Output the [X, Y] coordinate of the center of the cell containing the given text.  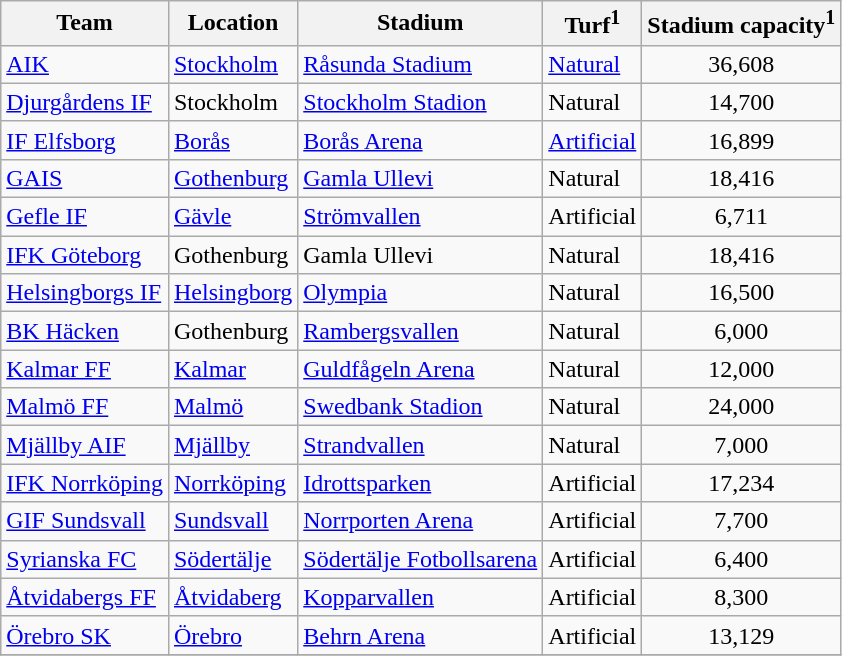
Norrporten Arena [420, 521]
AIK [85, 64]
IFK Norrköping [85, 483]
Djurgårdens IF [85, 102]
Mjällby AIF [85, 445]
Örebro [232, 635]
Team [85, 24]
17,234 [742, 483]
Åtvidaberg [232, 597]
Stadium capacity1 [742, 24]
Mjällby [232, 445]
24,000 [742, 407]
14,700 [742, 102]
BK Häcken [85, 331]
6,400 [742, 559]
Borås Arena [420, 140]
6,711 [742, 217]
Södertälje Fotbollsarena [420, 559]
Helsingborgs IF [85, 293]
Location [232, 24]
Södertälje [232, 559]
Behrn Arena [420, 635]
Råsunda Stadium [420, 64]
Kalmar FF [85, 369]
Syrianska FC [85, 559]
Kopparvallen [420, 597]
Rambergsvallen [420, 331]
Örebro SK [85, 635]
Stadium [420, 24]
Olympia [420, 293]
8,300 [742, 597]
13,129 [742, 635]
GAIS [85, 178]
Stockholm Stadion [420, 102]
Swedbank Stadion [420, 407]
16,899 [742, 140]
Sundsvall [232, 521]
Norrköping [232, 483]
GIF Sundsvall [85, 521]
7,700 [742, 521]
Turf1 [592, 24]
Borås [232, 140]
6,000 [742, 331]
16,500 [742, 293]
36,608 [742, 64]
Strömvallen [420, 217]
Strandvallen [420, 445]
IFK Göteborg [85, 255]
Idrottsparken [420, 483]
Malmö FF [85, 407]
7,000 [742, 445]
Gefle IF [85, 217]
Malmö [232, 407]
12,000 [742, 369]
Guldfågeln Arena [420, 369]
IF Elfsborg [85, 140]
Åtvidabergs FF [85, 597]
Helsingborg [232, 293]
Kalmar [232, 369]
Gävle [232, 217]
